Determine the [X, Y] coordinate at the center of the cell enclosing the given text.  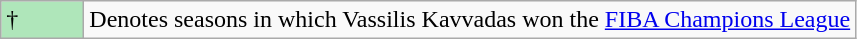
Denotes seasons in which Vassilis Kavvadas won the FIBA Champions League [470, 20]
† [42, 20]
